Detect which cell encompasses the target text, then output its (X, Y) center coordinate. 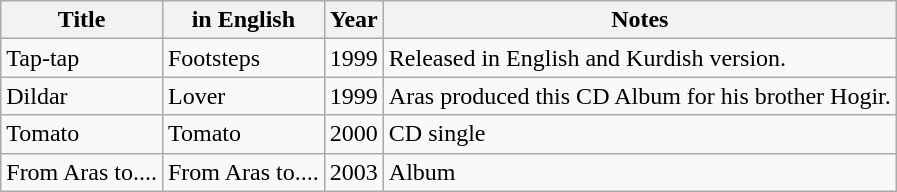
Notes (640, 20)
Year (354, 20)
Album (640, 172)
Aras produced this CD Album for his brother Hogir. (640, 96)
Released in English and Kurdish version. (640, 58)
Title (82, 20)
2003 (354, 172)
2000 (354, 134)
Lover (243, 96)
in English (243, 20)
Footsteps (243, 58)
CD single (640, 134)
Tap-tap (82, 58)
Dildar (82, 96)
